Identify which cell holds the provided text, then report its (X, Y) central coordinate. 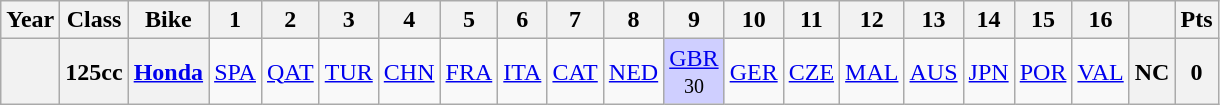
7 (575, 20)
POR (1043, 72)
Year (30, 20)
CZE (811, 72)
0 (1196, 72)
Pts (1196, 20)
12 (872, 20)
FRA (469, 72)
1 (236, 20)
2 (290, 20)
11 (811, 20)
AUS (934, 72)
TUR (348, 72)
NED (633, 72)
Bike (168, 20)
Honda (168, 72)
3 (348, 20)
16 (1100, 20)
14 (988, 20)
JPN (988, 72)
GER (754, 72)
CAT (575, 72)
125cc (94, 72)
GBR30 (694, 72)
QAT (290, 72)
ITA (522, 72)
5 (469, 20)
15 (1043, 20)
13 (934, 20)
8 (633, 20)
9 (694, 20)
10 (754, 20)
CHN (409, 72)
4 (409, 20)
VAL (1100, 72)
SPA (236, 72)
MAL (872, 72)
6 (522, 20)
Class (94, 20)
NC (1152, 72)
